Capture the cell that displays the provided text and extract its (x, y) central coordinate. 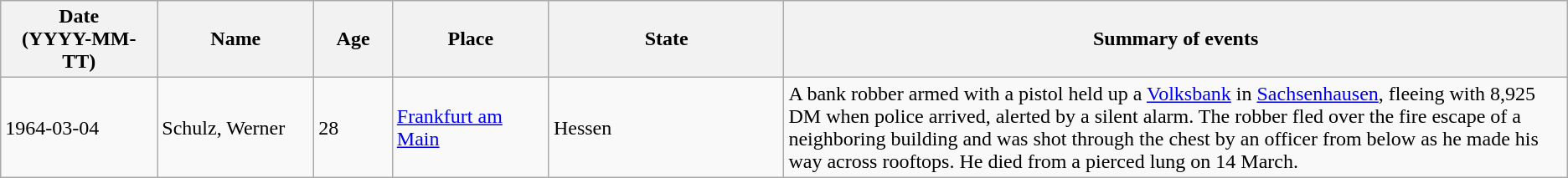
Name (236, 39)
Age (353, 39)
Hessen (667, 127)
Summary of events (1176, 39)
Frankfurt am Main (471, 127)
State (667, 39)
1964-03-04 (79, 127)
Date(YYYY-MM-TT) (79, 39)
Schulz, Werner (236, 127)
Place (471, 39)
28 (353, 127)
